Search for the cell housing the specified text and yield its (x, y) center coordinate. 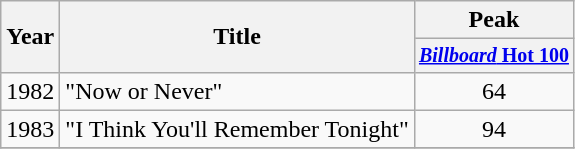
94 (494, 129)
Billboard Hot 100 (494, 56)
1983 (30, 129)
Peak (494, 20)
"Now or Never" (237, 91)
Year (30, 37)
64 (494, 91)
"I Think You'll Remember Tonight" (237, 129)
1982 (30, 91)
Title (237, 37)
